Determine the [X, Y] coordinate at the center of the cell enclosing the given text.  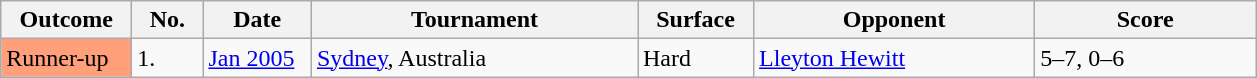
Opponent [894, 20]
No. [168, 20]
Sydney, Australia [474, 58]
Date [258, 20]
Tournament [474, 20]
Outcome [66, 20]
Lleyton Hewitt [894, 58]
1. [168, 58]
Runner-up [66, 58]
Hard [696, 58]
5–7, 0–6 [1146, 58]
Score [1146, 20]
Jan 2005 [258, 58]
Surface [696, 20]
